Pinpoint the cell where the given text exists, returning its (X, Y) midpoint coordinate. 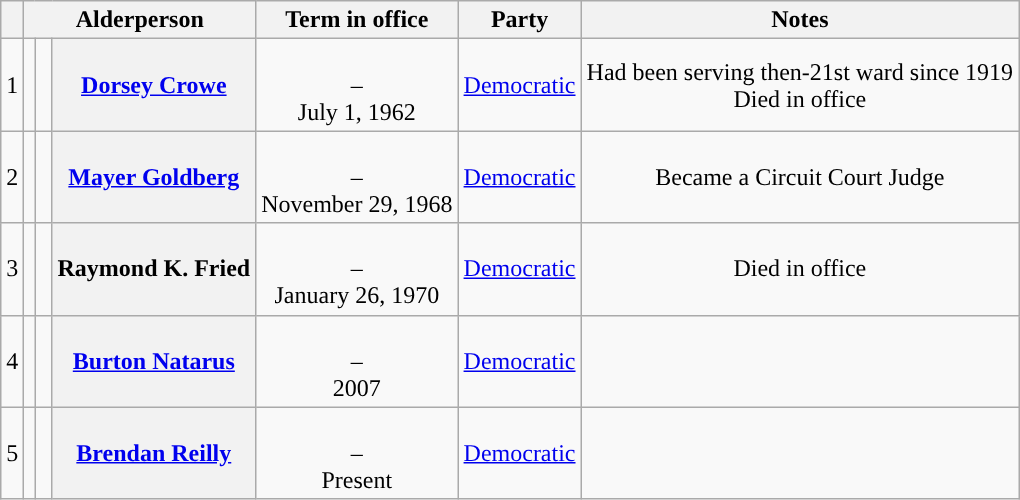
4 (12, 361)
Raymond K. Fried (154, 269)
Mayer Goldberg (154, 177)
–January 26, 1970 (357, 269)
3 (12, 269)
Died in office (800, 269)
1 (12, 85)
–November 29, 1968 (357, 177)
Term in office (357, 20)
Dorsey Crowe (154, 85)
Notes (800, 20)
–Present (357, 453)
Alderperson (140, 20)
Party (520, 20)
Brendan Reilly (154, 453)
Burton Natarus (154, 361)
2 (12, 177)
–2007 (357, 361)
Had been serving then-21st ward since 1919 Died in office (800, 85)
Became a Circuit Court Judge (800, 177)
–July 1, 1962 (357, 85)
5 (12, 453)
